Return the [x, y] coordinate for the center point of the cell that contains the specified text.  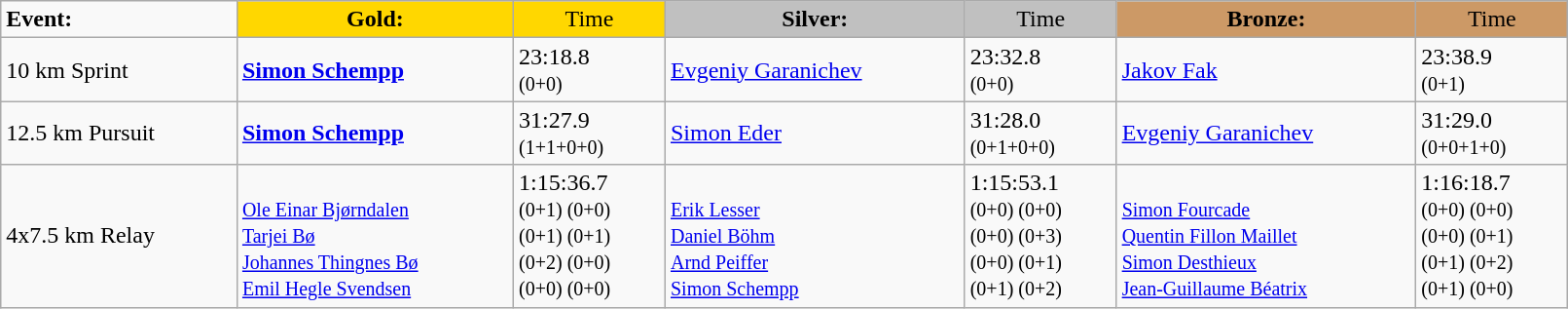
Bronze: [1266, 19]
23:18.8(0+0) [590, 70]
Simon FourcadeQuentin Fillon MailletSimon DesthieuxJean-Guillaume Béatrix [1266, 236]
12.5 km Pursuit [119, 133]
Ole Einar BjørndalenTarjei BøJohannes Thingnes BøEmil Hegle Svendsen [375, 236]
10 km Sprint [119, 70]
Silver: [815, 19]
Simon Eder [815, 133]
1:15:53.1(0+0) (0+0)(0+0) (0+3)(0+0) (0+1)(0+1) (0+2) [1040, 236]
23:38.9(0+1) [1492, 70]
Gold: [375, 19]
1:16:18.7(0+0) (0+0)(0+0) (0+1)(0+1) (0+2)(0+1) (0+0) [1492, 236]
31:29.0(0+0+1+0) [1492, 133]
4x7.5 km Relay [119, 236]
Event: [119, 19]
Erik LesserDaniel BöhmArnd PeifferSimon Schempp [815, 236]
31:27.9(1+1+0+0) [590, 133]
1:15:36.7(0+1) (0+0)(0+1) (0+1)(0+2) (0+0)(0+0) (0+0) [590, 236]
23:32.8(0+0) [1040, 70]
Jakov Fak [1266, 70]
31:28.0(0+1+0+0) [1040, 133]
